Pinpoint the cell where the given text exists, returning its (X, Y) midpoint coordinate. 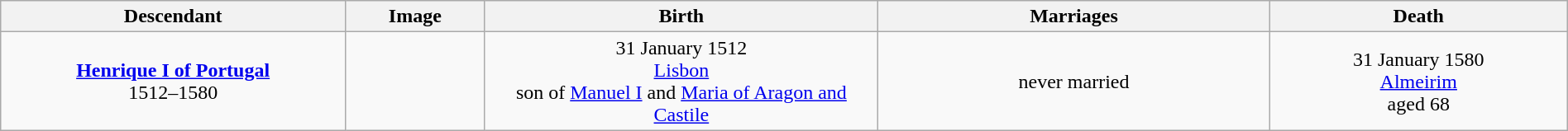
Birth (681, 16)
never married (1074, 81)
Henrique I of Portugal1512–1580 (174, 81)
Marriages (1074, 16)
Image (415, 16)
31 January 1580Almeirimaged 68 (1418, 81)
Death (1418, 16)
31 January 1512Lisbonson of Manuel I and Maria of Aragon and Castile (681, 81)
Descendant (174, 16)
